From the cell containing the given text, extract its center point as (X, Y) coordinate. 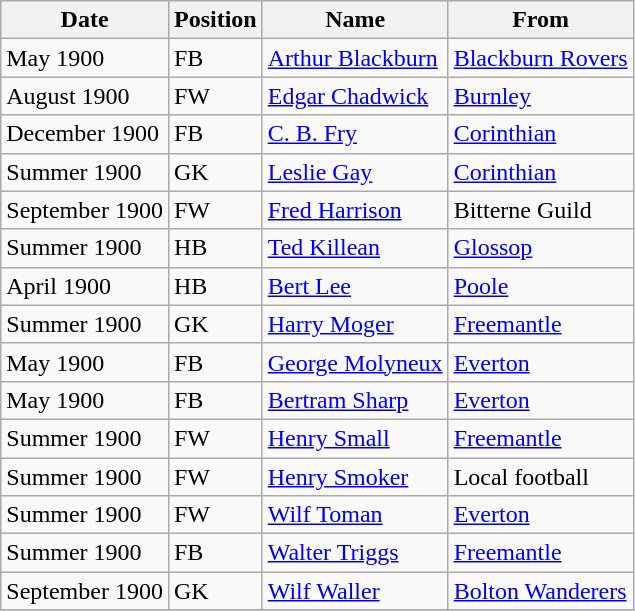
Bitterne Guild (540, 210)
Henry Smoker (355, 477)
Date (85, 20)
Poole (540, 286)
Bolton Wanderers (540, 591)
Edgar Chadwick (355, 96)
Harry Moger (355, 324)
Burnley (540, 96)
From (540, 20)
Walter Triggs (355, 553)
Glossop (540, 248)
Bertram Sharp (355, 400)
Henry Small (355, 438)
Leslie Gay (355, 172)
Position (215, 20)
Wilf Waller (355, 591)
C. B. Fry (355, 134)
Blackburn Rovers (540, 58)
Arthur Blackburn (355, 58)
Name (355, 20)
December 1900 (85, 134)
Ted Killean (355, 248)
August 1900 (85, 96)
George Molyneux (355, 362)
April 1900 (85, 286)
Fred Harrison (355, 210)
Bert Lee (355, 286)
Wilf Toman (355, 515)
Local football (540, 477)
